Output the (x, y) coordinate of the center of the cell containing the given text.  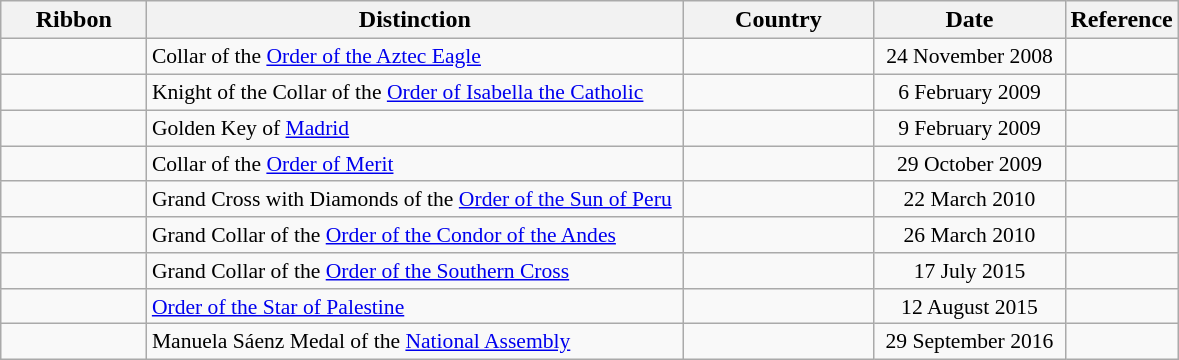
24 November 2008 (970, 57)
Ribbon (74, 20)
29 September 2016 (970, 342)
Reference (1122, 20)
Distinction (415, 20)
Golden Key of Madrid (415, 128)
29 October 2009 (970, 164)
Grand Collar of the Order of the Southern Cross (415, 271)
17 July 2015 (970, 271)
Grand Collar of the Order of the Condor of the Andes (415, 235)
Collar of the Order of Merit (415, 164)
Knight of the Collar of the Order of Isabella the Catholic (415, 92)
Collar of the Order of the Aztec Eagle (415, 57)
Grand Cross with Diamonds of the Order of the Sun of Peru (415, 199)
Manuela Sáenz Medal of the National Assembly (415, 342)
12 August 2015 (970, 306)
6 February 2009 (970, 92)
Date (970, 20)
26 March 2010 (970, 235)
9 February 2009 (970, 128)
Order of the Star of Palestine (415, 306)
22 March 2010 (970, 199)
Country (778, 20)
